Extract the [x, y] coordinate from the center of the cell holding the provided text.  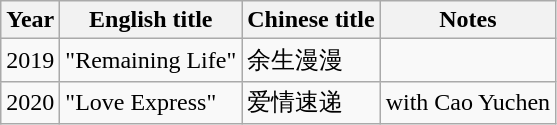
with Cao Yuchen [468, 102]
Year [30, 20]
余生漫漫 [311, 60]
"Remaining Life" [151, 60]
2020 [30, 102]
Notes [468, 20]
English title [151, 20]
爱情速递 [311, 102]
"Love Express" [151, 102]
2019 [30, 60]
Chinese title [311, 20]
